Provide the [x, y] coordinate of the cell's center where the given text is located.  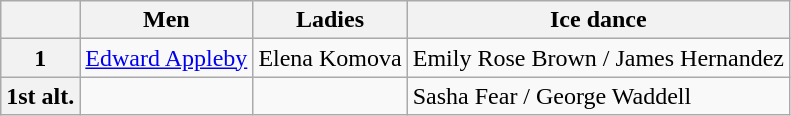
Sasha Fear / George Waddell [598, 96]
Ice dance [598, 20]
1 [40, 58]
Edward Appleby [166, 58]
Elena Komova [330, 58]
1st alt. [40, 96]
Ladies [330, 20]
Men [166, 20]
Emily Rose Brown / James Hernandez [598, 58]
